Output the [x, y] coordinate of the center of the cell containing the given text.  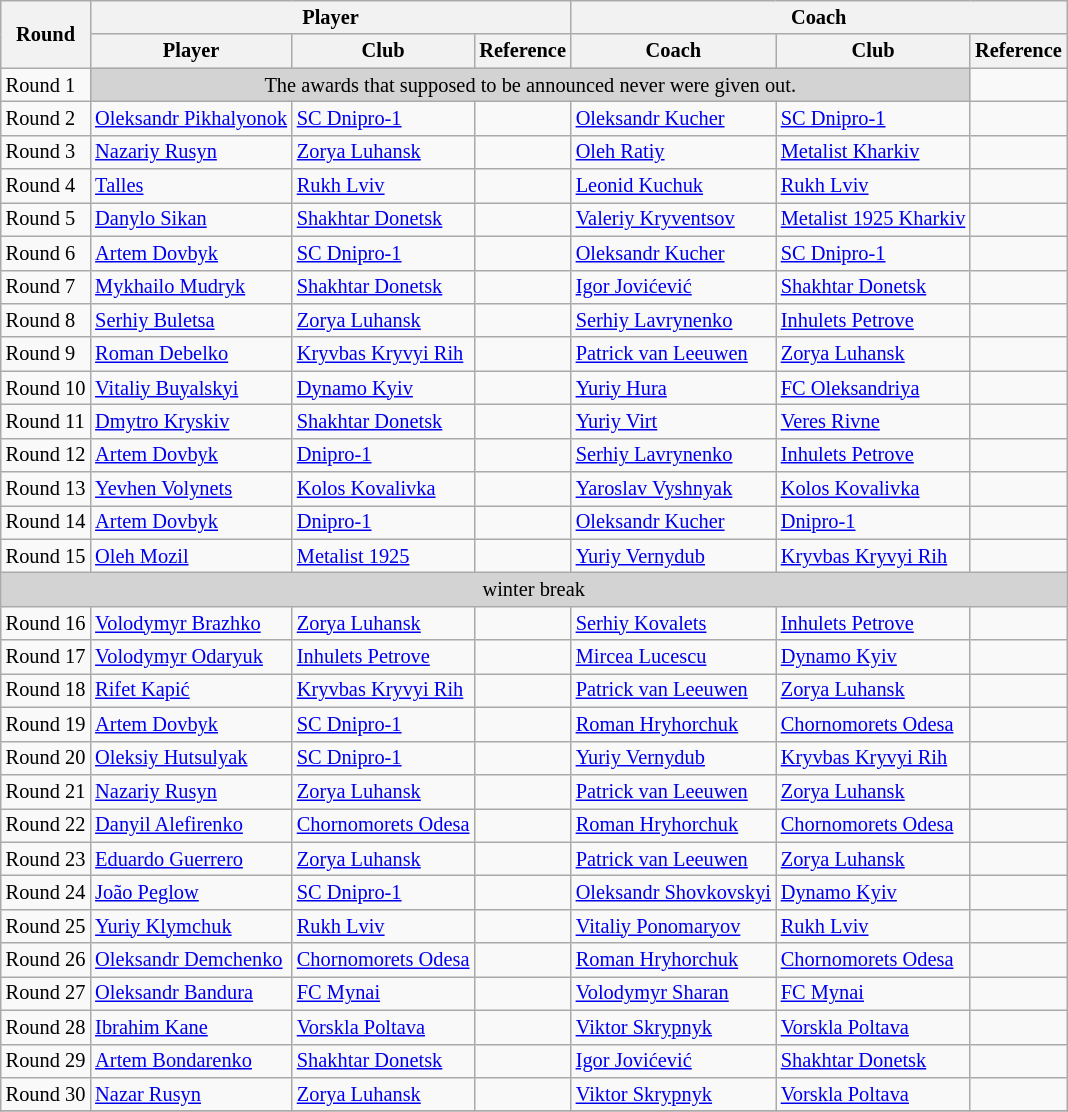
Mircea Lucescu [674, 657]
Round 21 [46, 791]
Round 15 [46, 556]
Round 23 [46, 859]
Volodymyr Odaryuk [191, 657]
Oleksandr Pikhalyonok [191, 118]
Mykhailo Mudryk [191, 287]
Roman Debelko [191, 354]
Valeriy Kryventsov [674, 219]
Yuriy Hura [674, 388]
Round 9 [46, 354]
Round 6 [46, 253]
Volodymyr Brazhko [191, 623]
Oleksandr Shovkovskyi [674, 892]
Oleh Mozil [191, 556]
Round 26 [46, 960]
Eduardo Guerrero [191, 859]
Metalist Kharkiv [873, 152]
Danyil Alefirenko [191, 825]
Vitaliy Buyalskyi [191, 388]
Dmytro Kryskiv [191, 421]
Serhiy Buletsa [191, 320]
Round 3 [46, 152]
Round 20 [46, 758]
Talles [191, 186]
Round 13 [46, 489]
Round 1 [46, 85]
Leonid Kuchuk [674, 186]
Round 29 [46, 1061]
Round 16 [46, 623]
Vitaliy Ponomaryov [674, 926]
João Peglow [191, 892]
Yuriy Klymchuk [191, 926]
The awards that supposed to be announced never were given out. [530, 85]
Round [46, 34]
Round 27 [46, 993]
Round 8 [46, 320]
Round 14 [46, 522]
Round 5 [46, 219]
Rifet Kapić [191, 690]
Round 19 [46, 724]
Oleksandr Bandura [191, 993]
Round 24 [46, 892]
Serhiy Kovalets [674, 623]
Volodymyr Sharan [674, 993]
Artem Bondarenko [191, 1061]
Oleh Ratiy [674, 152]
FC Oleksandriya [873, 388]
Round 30 [46, 1094]
Veres Rivne [873, 421]
Yevhen Volynets [191, 489]
Round 7 [46, 287]
Round 18 [46, 690]
Nazar Rusyn [191, 1094]
Yuriy Virt [674, 421]
Round 2 [46, 118]
Round 10 [46, 388]
Round 12 [46, 455]
Oleksiy Hutsulyak [191, 758]
Round 22 [46, 825]
Yaroslav Vyshnyak [674, 489]
Metalist 1925 [383, 556]
Round 4 [46, 186]
Round 28 [46, 1027]
Danylo Sikan [191, 219]
Round 25 [46, 926]
winter break [534, 589]
Round 11 [46, 421]
Round 17 [46, 657]
Oleksandr Demchenko [191, 960]
Metalist 1925 Kharkiv [873, 219]
Ibrahim Kane [191, 1027]
